Pinpoint the cell where the given text exists, returning its (X, Y) midpoint coordinate. 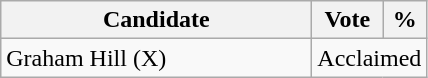
Vote (348, 20)
Candidate (156, 20)
Acclaimed (370, 58)
% (405, 20)
Graham Hill (X) (156, 58)
